Find where the given text appears and provide that cell's center as [X, Y] coordinate. 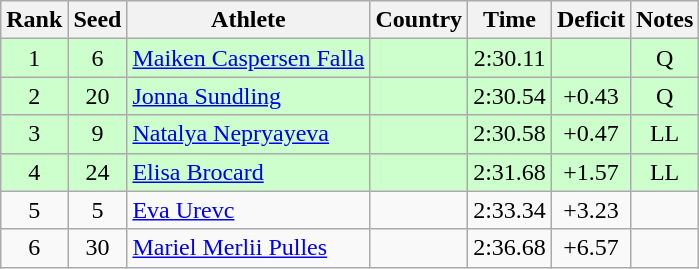
24 [98, 172]
Seed [98, 20]
Time [510, 20]
Deficit [590, 20]
2:30.58 [510, 134]
+0.47 [590, 134]
Jonna Sundling [248, 96]
Maiken Caspersen Falla [248, 58]
Natalya Nepryayeva [248, 134]
2:33.34 [510, 210]
2:36.68 [510, 248]
4 [34, 172]
2:30.11 [510, 58]
20 [98, 96]
2:30.54 [510, 96]
30 [98, 248]
2:31.68 [510, 172]
Mariel Merlii Pulles [248, 248]
Rank [34, 20]
9 [98, 134]
1 [34, 58]
Athlete [248, 20]
+1.57 [590, 172]
+6.57 [590, 248]
Country [419, 20]
+0.43 [590, 96]
Eva Urevc [248, 210]
+3.23 [590, 210]
2 [34, 96]
Elisa Brocard [248, 172]
Notes [664, 20]
3 [34, 134]
